For the text-containing cell, return its midpoint in [X, Y] coordinate format. 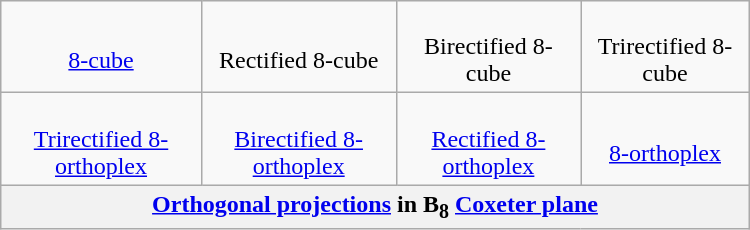
Rectified 8-cube [298, 47]
Birectified 8-orthoplex [298, 139]
Birectified 8-cube [488, 47]
8-orthoplex [666, 139]
Rectified 8-orthoplex [488, 139]
Orthogonal projections in B8 Coxeter plane [375, 207]
Trirectified 8-orthoplex [102, 139]
8-cube [102, 47]
Trirectified 8-cube [666, 47]
